Provide the (X, Y) coordinate of the cell's center where the given text is located.  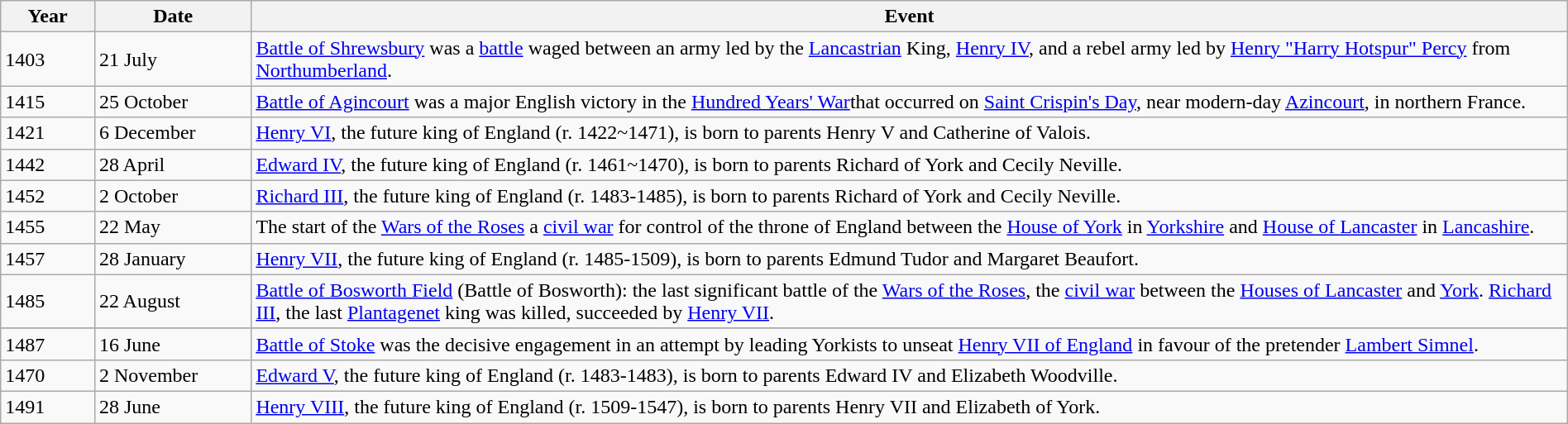
2 October (172, 196)
28 June (172, 407)
1415 (48, 102)
1421 (48, 133)
1485 (48, 301)
16 June (172, 344)
Henry VII, the future king of England (r. 1485-1509), is born to parents Edmund Tudor and Margaret Beaufort. (910, 259)
25 October (172, 102)
Richard III, the future king of England (r. 1483-1485), is born to parents Richard of York and Cecily Neville. (910, 196)
Edward V, the future king of England (r. 1483-1483), is born to parents Edward IV and Elizabeth Woodville. (910, 375)
Henry VI, the future king of England (r. 1422~1471), is born to parents Henry V and Catherine of Valois. (910, 133)
1491 (48, 407)
22 May (172, 227)
1487 (48, 344)
Date (172, 17)
21 July (172, 60)
6 December (172, 133)
1452 (48, 196)
1442 (48, 164)
Event (910, 17)
1470 (48, 375)
1457 (48, 259)
Edward IV, the future king of England (r. 1461~1470), is born to parents Richard of York and Cecily Neville. (910, 164)
1455 (48, 227)
28 April (172, 164)
Henry VIII, the future king of England (r. 1509-1547), is born to parents Henry VII and Elizabeth of York. (910, 407)
1403 (48, 60)
22 August (172, 301)
28 January (172, 259)
2 November (172, 375)
Year (48, 17)
